Pinpoint the cell where the given text exists, returning its [X, Y] midpoint coordinate. 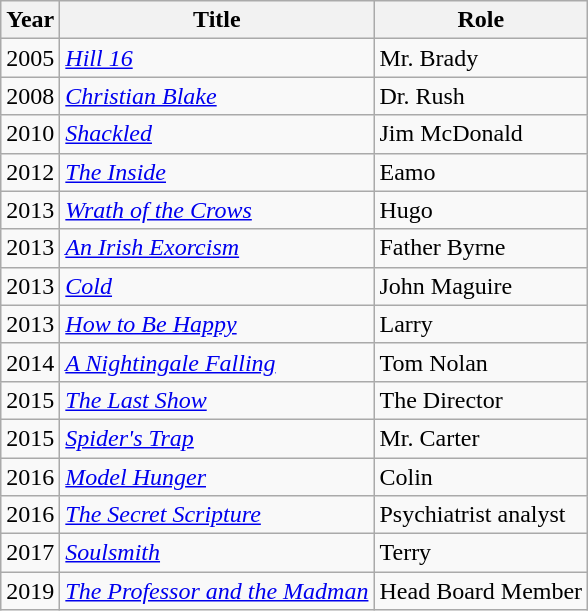
2005 [30, 58]
Terry [481, 553]
The Last Show [217, 400]
Larry [481, 324]
Spider's Trap [217, 438]
Head Board Member [481, 591]
How to Be Happy [217, 324]
The Secret Scripture [217, 515]
Mr. Carter [481, 438]
Eamo [481, 172]
John Maguire [481, 286]
2019 [30, 591]
A Nightingale Falling [217, 362]
Tom Nolan [481, 362]
Dr. Rush [481, 96]
Christian Blake [217, 96]
Year [30, 20]
2012 [30, 172]
Hugo [481, 210]
Hill 16 [217, 58]
The Inside [217, 172]
An Irish Exorcism [217, 248]
The Professor and the Madman [217, 591]
Cold [217, 286]
The Director [481, 400]
2008 [30, 96]
2010 [30, 134]
Mr. Brady [481, 58]
Jim McDonald [481, 134]
Father Byrne [481, 248]
Model Hunger [217, 477]
Shackled [217, 134]
Psychiatrist analyst [481, 515]
Wrath of the Crows [217, 210]
Title [217, 20]
2017 [30, 553]
2014 [30, 362]
Role [481, 20]
Colin [481, 477]
Soulsmith [217, 553]
